Extract the (x, y) coordinate from the center of the cell holding the provided text.  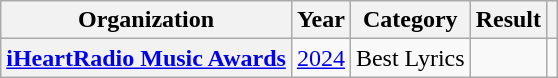
Year (320, 20)
2024 (320, 58)
Organization (146, 20)
Best Lyrics (410, 58)
Result (508, 20)
Category (410, 20)
iHeartRadio Music Awards (146, 58)
